Scan for the cell matching the given text and deliver its (X, Y) coordinate at center. 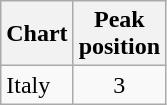
Chart (37, 34)
Italy (37, 85)
Peakposition (119, 34)
3 (119, 85)
